Capture the cell that displays the provided text and extract its [x, y] central coordinate. 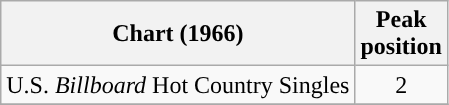
Chart (1966) [178, 34]
U.S. Billboard Hot Country Singles [178, 85]
Peakposition [401, 34]
2 [401, 85]
